Search for the cell housing the specified text and yield its [X, Y] center coordinate. 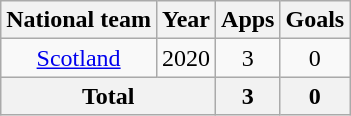
Total [108, 96]
Year [186, 20]
2020 [186, 58]
Scotland [79, 58]
Goals [315, 20]
National team [79, 20]
Apps [248, 20]
